Locate the cell with the specified text and output its (x, y) center coordinate. 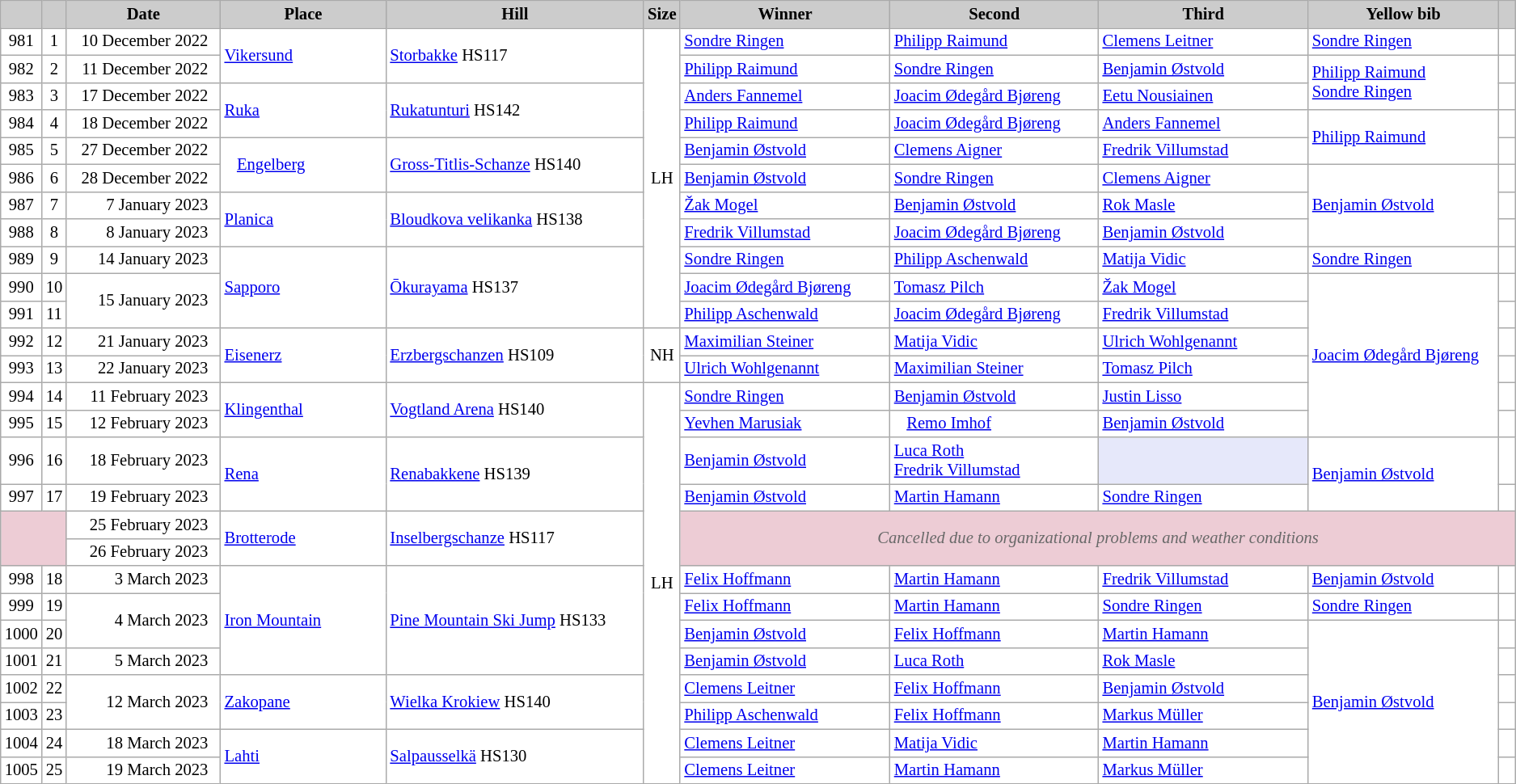
17 (54, 497)
Klingenthal (304, 410)
Vogtland Arena HS140 (514, 410)
Zakopane (304, 702)
Third (1203, 14)
15 January 2023 (143, 301)
Wielka Krokiew HS140 (514, 702)
1001 (21, 661)
992 (21, 342)
1000 (21, 634)
4 March 2023 (143, 620)
12 (54, 342)
1002 (21, 688)
983 (21, 96)
3 March 2023 (143, 580)
Rena (304, 474)
27 December 2022 (143, 150)
14 (54, 396)
996 (21, 460)
Winner (784, 14)
Ruka (304, 110)
Second (994, 14)
12 March 2023 (143, 702)
25 (54, 770)
16 (54, 460)
999 (21, 606)
15 (54, 424)
Remo Imhof (994, 424)
Justin Lisso (1203, 396)
2 (54, 69)
9 (54, 259)
8 (54, 232)
Vikersund (304, 55)
NH (661, 356)
Erzbergschanzen HS109 (514, 356)
Storbakke HS117 (514, 55)
995 (21, 424)
18 February 2023 (143, 460)
Brotterode (304, 538)
Iron Mountain (304, 621)
7 January 2023 (143, 205)
21 January 2023 (143, 342)
23 (54, 715)
11 February 2023 (143, 396)
Planica (304, 219)
12 February 2023 (143, 424)
19 (54, 606)
984 (21, 124)
5 March 2023 (143, 661)
Hill (514, 14)
990 (21, 287)
987 (21, 205)
7 (54, 205)
1004 (21, 743)
Luca Roth (994, 661)
10 (54, 287)
Cancelled due to organizational problems and weather conditions (1098, 538)
Lahti (304, 757)
988 (21, 232)
20 (54, 634)
22 January 2023 (143, 369)
Yellow bib (1404, 14)
Eisenerz (304, 356)
Sapporo (304, 286)
986 (21, 178)
998 (21, 580)
989 (21, 259)
6 (54, 178)
19 February 2023 (143, 497)
981 (21, 41)
Yevhen Marusiak (784, 424)
991 (21, 314)
17 December 2022 (143, 96)
982 (21, 69)
Gross-Titlis-Schanze HS140 (514, 164)
993 (21, 369)
21 (54, 661)
11 December 2022 (143, 69)
Rukatunturi HS142 (514, 110)
Inselbergschanze HS117 (514, 538)
13 (54, 369)
26 February 2023 (143, 552)
985 (21, 150)
4 (54, 124)
11 (54, 314)
19 March 2023 (143, 770)
5 (54, 150)
Renabakkene HS139 (514, 474)
Size (661, 14)
22 (54, 688)
997 (21, 497)
14 January 2023 (143, 259)
Date (143, 14)
Eetu Nousiainen (1203, 96)
Salpausselkä HS130 (514, 757)
Engelberg (304, 164)
3 (54, 96)
1005 (21, 770)
Luca Roth Fredrik Villumstad (994, 460)
1 (54, 41)
1003 (21, 715)
Bloudkova velikanka HS138 (514, 219)
Ōkurayama HS137 (514, 286)
18 (54, 580)
Place (304, 14)
24 (54, 743)
25 February 2023 (143, 525)
18 December 2022 (143, 124)
8 January 2023 (143, 232)
Philipp Raimund Sondre Ringen (1404, 82)
994 (21, 396)
10 December 2022 (143, 41)
Pine Mountain Ski Jump HS133 (514, 621)
28 December 2022 (143, 178)
18 March 2023 (143, 743)
